Locate the cell with the specified text and output its (X, Y) center coordinate. 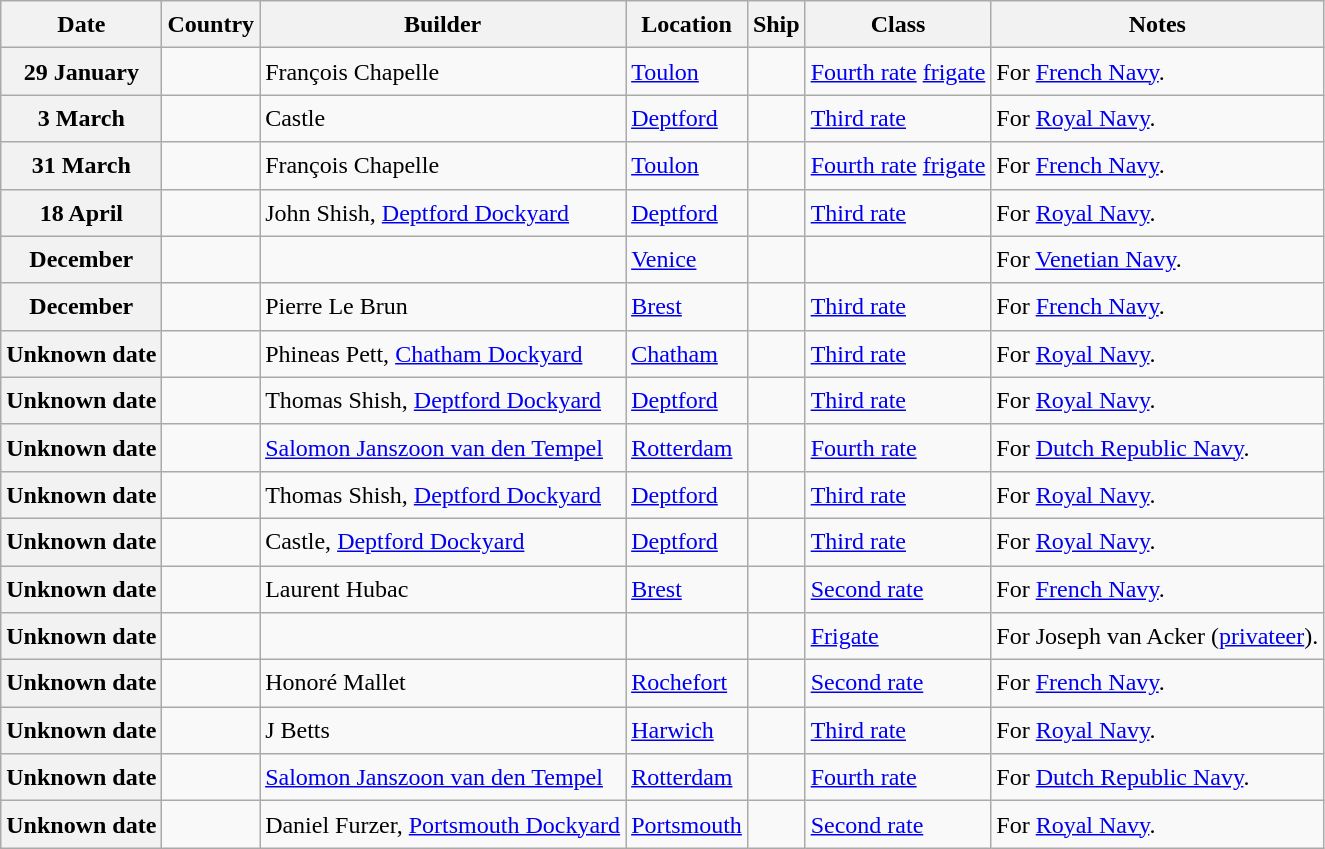
Pierre Le Brun (443, 306)
J Betts (443, 730)
Castle, Deptford Dockyard (443, 542)
Laurent Hubac (443, 590)
Rochefort (687, 684)
Location (687, 24)
For Venetian Navy. (1158, 260)
Portsmouth (687, 824)
Chatham (687, 354)
Daniel Furzer, Portsmouth Dockyard (443, 824)
Builder (443, 24)
Notes (1158, 24)
Class (898, 24)
31 March (82, 166)
3 March (82, 118)
Frigate (898, 636)
29 January (82, 72)
Castle (443, 118)
Ship (776, 24)
Harwich (687, 730)
18 April (82, 212)
Country (211, 24)
Date (82, 24)
John Shish, Deptford Dockyard (443, 212)
Venice (687, 260)
Phineas Pett, Chatham Dockyard (443, 354)
For Joseph van Acker (privateer). (1158, 636)
Honoré Mallet (443, 684)
